Output the [x, y] coordinate of the center of the cell containing the given text.  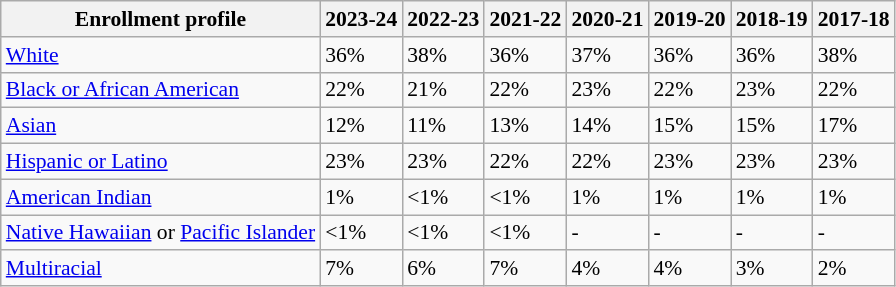
2021-22 [525, 19]
3% [772, 269]
21% [443, 90]
2% [854, 269]
Hispanic or Latino [160, 162]
37% [607, 55]
2017-18 [854, 19]
Black or African American [160, 90]
Asian [160, 126]
Multiracial [160, 269]
12% [361, 126]
American Indian [160, 197]
13% [525, 126]
Native Hawaiian or Pacific Islander [160, 233]
Enrollment profile [160, 19]
2019-20 [689, 19]
White [160, 55]
11% [443, 126]
6% [443, 269]
2023-24 [361, 19]
17% [854, 126]
2022-23 [443, 19]
2018-19 [772, 19]
2020-21 [607, 19]
14% [607, 126]
